Scan for the cell matching the given text and deliver its [x, y] coordinate at center. 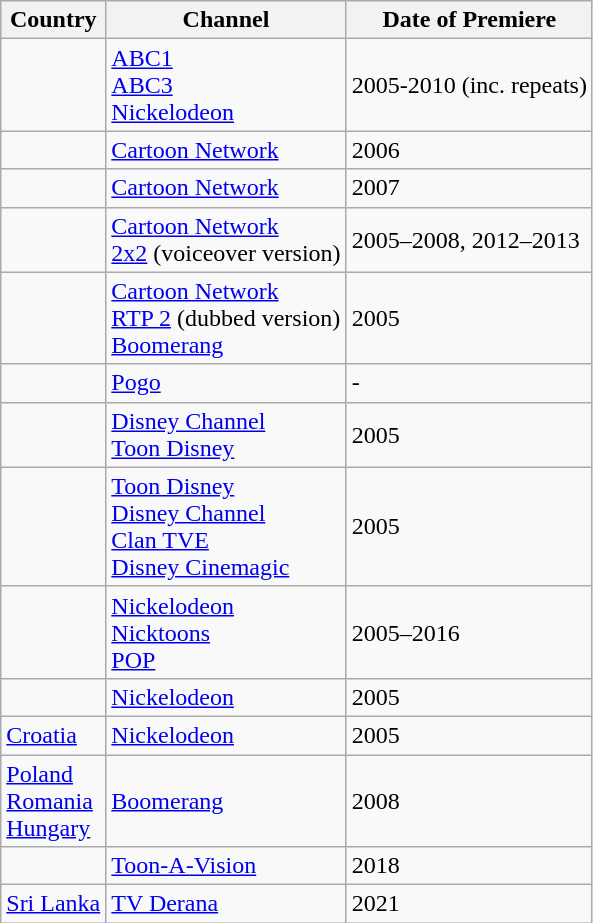
Sri Lanka [54, 904]
Boomerang [226, 800]
2006 [469, 150]
2005-2010 (inc. repeats) [469, 85]
2007 [469, 188]
Pogo [226, 383]
2008 [469, 800]
Cartoon NetworkRTP 2 (dubbed version)Boomerang [226, 318]
- [469, 383]
2018 [469, 866]
2005–2008, 2012–2013 [469, 240]
2021 [469, 904]
Country [54, 20]
NickelodeonNicktoonsPOP [226, 632]
ABC1ABC3Nickelodeon [226, 85]
Channel [226, 20]
Cartoon Network2x2 (voiceover version) [226, 240]
Croatia [54, 735]
Disney ChannelToon Disney [226, 434]
Toon-A-Vision [226, 866]
TV Derana [226, 904]
Date of Premiere [469, 20]
2005–2016 [469, 632]
Poland Romania Hungary [54, 800]
Toon DisneyDisney ChannelClan TVEDisney Cinemagic [226, 526]
